Return the (X, Y) coordinate for the center point of the cell that contains the specified text.  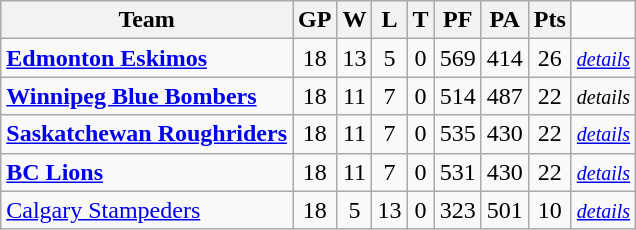
501 (504, 210)
26 (550, 58)
569 (458, 58)
PF (458, 20)
Calgary Stampeders (147, 210)
487 (504, 96)
Winnipeg Blue Bombers (147, 96)
Saskatchewan Roughriders (147, 134)
T (420, 20)
GP (315, 20)
Edmonton Eskimos (147, 58)
535 (458, 134)
BC Lions (147, 172)
Team (147, 20)
10 (550, 210)
414 (504, 58)
L (390, 20)
323 (458, 210)
PA (504, 20)
Pts (550, 20)
514 (458, 96)
531 (458, 172)
W (354, 20)
